Identify which cell holds the provided text, then report its [x, y] central coordinate. 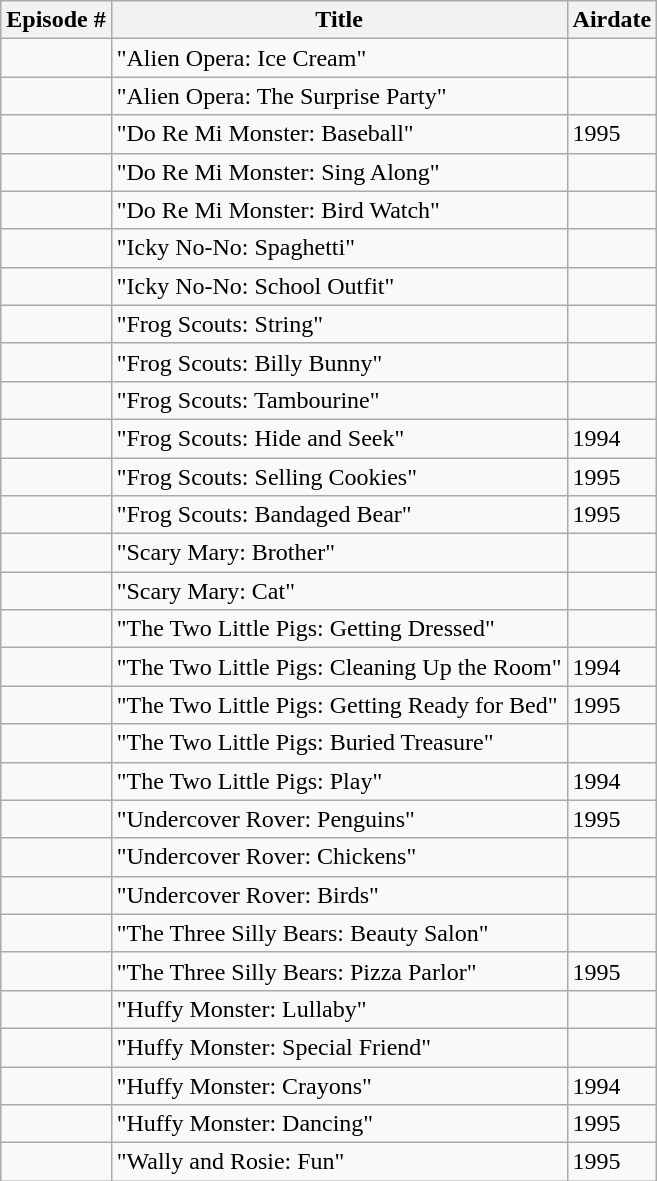
"Alien Opera: The Surprise Party" [339, 96]
"Frog Scouts: Tambourine" [339, 400]
"Do Re Mi Monster: Sing Along" [339, 172]
"The Two Little Pigs: Cleaning Up the Room" [339, 667]
"Scary Mary: Cat" [339, 591]
"Frog Scouts: Hide and Seek" [339, 438]
"Huffy Monster: Lullaby" [339, 1009]
"The Two Little Pigs: Buried Treasure" [339, 743]
"Frog Scouts: Bandaged Bear" [339, 515]
"Do Re Mi Monster: Bird Watch" [339, 210]
"Alien Opera: Ice Cream" [339, 58]
"Frog Scouts: String" [339, 324]
"Undercover Rover: Penguins" [339, 819]
"Frog Scouts: Billy Bunny" [339, 362]
"The Two Little Pigs: Getting Dressed" [339, 629]
"Undercover Rover: Birds" [339, 895]
"The Three Silly Bears: Beauty Salon" [339, 933]
Airdate [612, 20]
"Do Re Mi Monster: Baseball" [339, 134]
"Huffy Monster: Crayons" [339, 1085]
Episode # [56, 20]
"Scary Mary: Brother" [339, 553]
"Huffy Monster: Special Friend" [339, 1047]
"Frog Scouts: Selling Cookies" [339, 477]
"The Three Silly Bears: Pizza Parlor" [339, 971]
"Icky No-No: Spaghetti" [339, 248]
"Huffy Monster: Dancing" [339, 1124]
"The Two Little Pigs: Play" [339, 781]
"The Two Little Pigs: Getting Ready for Bed" [339, 705]
Title [339, 20]
"Undercover Rover: Chickens" [339, 857]
"Wally and Rosie: Fun" [339, 1162]
"Icky No-No: School Outfit" [339, 286]
